Locate the cell with the specified text and output its [X, Y] center coordinate. 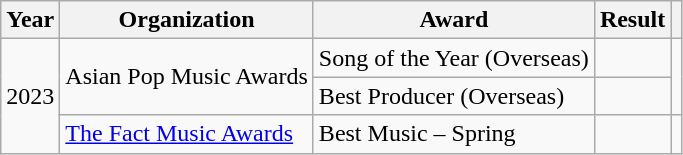
Year [30, 20]
Organization [187, 20]
Best Music – Spring [454, 134]
Result [632, 20]
Award [454, 20]
Asian Pop Music Awards [187, 77]
Best Producer (Overseas) [454, 96]
Song of the Year (Overseas) [454, 58]
2023 [30, 96]
The Fact Music Awards [187, 134]
